Output the (x, y) coordinate of the center of the cell containing the given text.  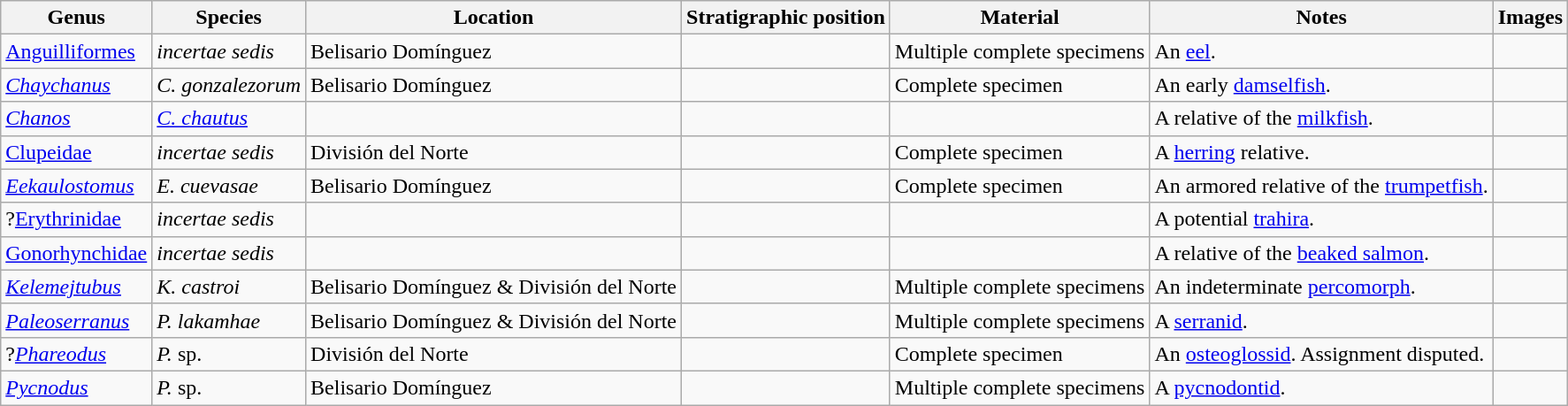
K. castroi (229, 287)
Chaychanus (76, 85)
Gonorhynchidae (76, 253)
?Phareodus (76, 354)
A potential trahira. (1321, 219)
C. gonzalezorum (229, 85)
C. chautus (229, 119)
Paleoserranus (76, 320)
P. lakamhae (229, 320)
Images (1530, 18)
A relative of the milkfish. (1321, 119)
An armored relative of the trumpetfish. (1321, 186)
A pycnodontid. (1321, 387)
E. cuevasae (229, 186)
An early damselfish. (1321, 85)
Anguilliformes (76, 51)
Clupeidae (76, 152)
Kelemejtubus (76, 287)
A relative of the beaked salmon. (1321, 253)
An osteoglossid. Assignment disputed. (1321, 354)
An eel. (1321, 51)
Eekaulostomus (76, 186)
An indeterminate percomorph. (1321, 287)
Stratigraphic position (786, 18)
A herring relative. (1321, 152)
Location (493, 18)
?Erythrinidae (76, 219)
A serranid. (1321, 320)
Notes (1321, 18)
Genus (76, 18)
Chanos (76, 119)
Pycnodus (76, 387)
Material (1020, 18)
Species (229, 18)
